Locate the cell with the specified text and output its (X, Y) center coordinate. 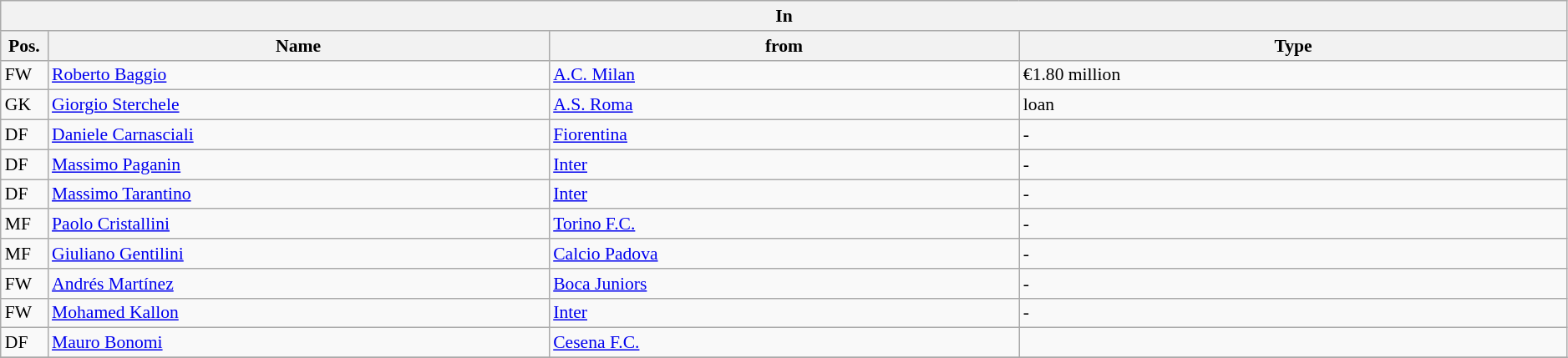
Fiorentina (784, 135)
Boca Juniors (784, 284)
Andrés Martínez (298, 284)
Type (1293, 46)
Daniele Carnasciali (298, 135)
Calcio Padova (784, 254)
Roberto Baggio (298, 75)
Massimo Paganin (298, 164)
Mohamed Kallon (298, 313)
Mauro Bonomi (298, 343)
Name (298, 46)
In (784, 16)
Torino F.C. (784, 224)
€1.80 million (1293, 75)
Pos. (24, 46)
Giorgio Sterchele (298, 105)
Massimo Tarantino (298, 194)
Giuliano Gentilini (298, 254)
GK (24, 105)
A.C. Milan (784, 75)
from (784, 46)
Cesena F.C. (784, 343)
loan (1293, 105)
A.S. Roma (784, 105)
Paolo Cristallini (298, 224)
